Provide the (X, Y) coordinate of the cell's center where the given text is located.  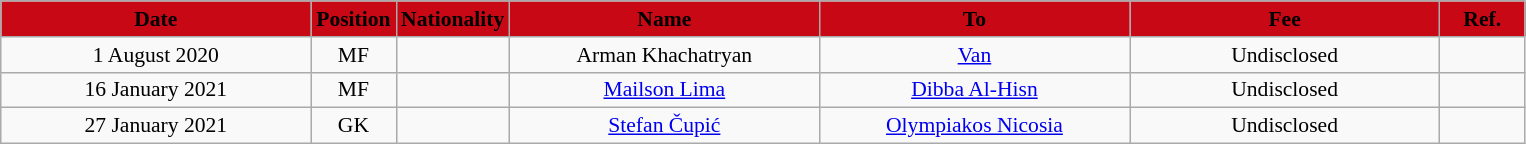
Date (156, 19)
To (974, 19)
Dibba Al-Hisn (974, 90)
Nationality (452, 19)
Fee (1285, 19)
Olympiakos Nicosia (974, 126)
Mailson Lima (664, 90)
GK (354, 126)
Van (974, 55)
16 January 2021 (156, 90)
1 August 2020 (156, 55)
Position (354, 19)
Ref. (1482, 19)
Arman Khachatryan (664, 55)
Stefan Čupić (664, 126)
Name (664, 19)
27 January 2021 (156, 126)
